Pinpoint the cell where the given text exists, returning its [x, y] midpoint coordinate. 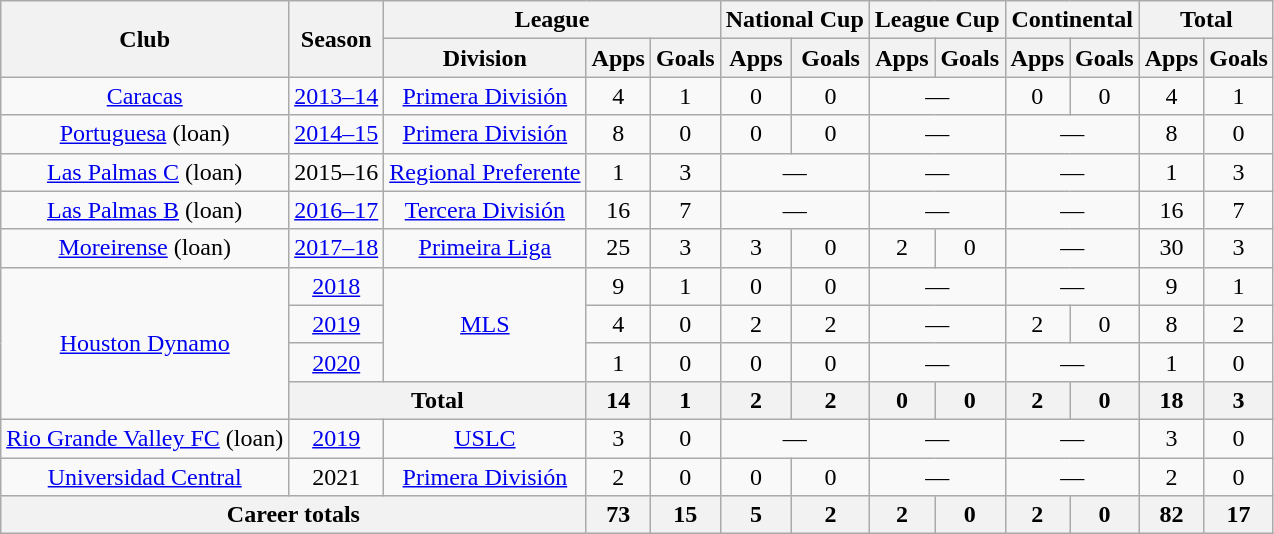
Portuguesa (loan) [145, 134]
Primeira Liga [485, 248]
2016–17 [336, 210]
2017–18 [336, 248]
Rio Grande Valley FC (loan) [145, 438]
2014–15 [336, 134]
MLS [485, 324]
Houston Dynamo [145, 343]
Regional Preferente [485, 172]
Moreirense (loan) [145, 248]
Continental [1072, 20]
2018 [336, 286]
17 [1239, 515]
Career totals [294, 515]
League Cup [937, 20]
Club [145, 39]
2015–16 [336, 172]
Division [485, 58]
18 [1171, 400]
Tercera División [485, 210]
25 [618, 248]
2013–14 [336, 96]
Season [336, 39]
Universidad Central [145, 477]
15 [685, 515]
Caracas [145, 96]
82 [1171, 515]
Las Palmas C (loan) [145, 172]
30 [1171, 248]
2021 [336, 477]
National Cup [794, 20]
Las Palmas B (loan) [145, 210]
14 [618, 400]
5 [756, 515]
League [552, 20]
USLC [485, 438]
73 [618, 515]
2020 [336, 362]
